Search for the cell housing the specified text and yield its [x, y] center coordinate. 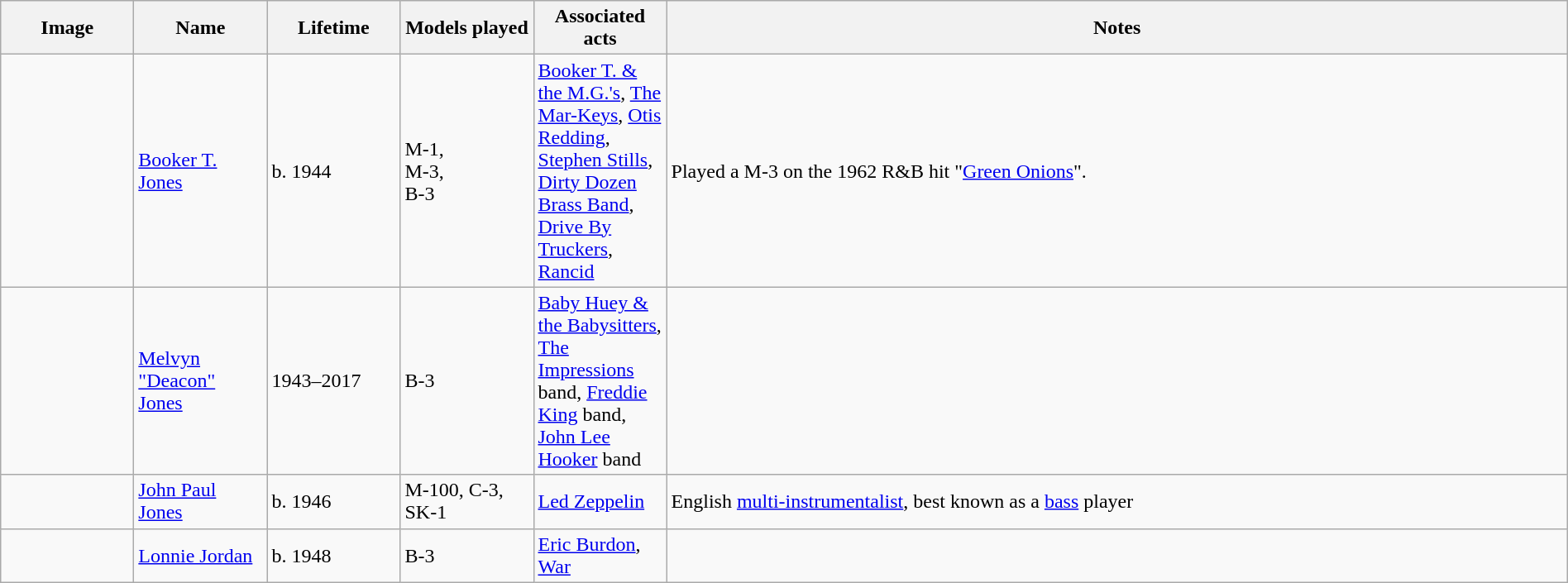
Baby Huey & the Babysitters, The Impressions band, Freddie King band, John Lee Hooker band [600, 380]
1943–2017 [334, 380]
b. 1946 [334, 501]
Led Zeppelin [600, 501]
Lonnie Jordan [200, 556]
John Paul Jones [200, 501]
M-100, C-3, SK-1 [466, 501]
Eric Burdon, War [600, 556]
M-1, M-3, B-3 [466, 170]
Image [68, 28]
Name [200, 28]
Booker T. & the M.G.'s, The Mar-Keys, Otis Redding, Stephen Stills, Dirty Dozen Brass Band, Drive By Truckers, Rancid [600, 170]
Lifetime [334, 28]
Melvyn "Deacon" Jones [200, 380]
b. 1944 [334, 170]
English multi-instrumentalist, best known as a bass player [1116, 501]
Booker T. Jones [200, 170]
Associated acts [600, 28]
Played a M-3 on the 1962 R&B hit "Green Onions". [1116, 170]
Models played [466, 28]
b. 1948 [334, 556]
Notes [1116, 28]
